Detect which cell encompasses the target text, then output its [X, Y] center coordinate. 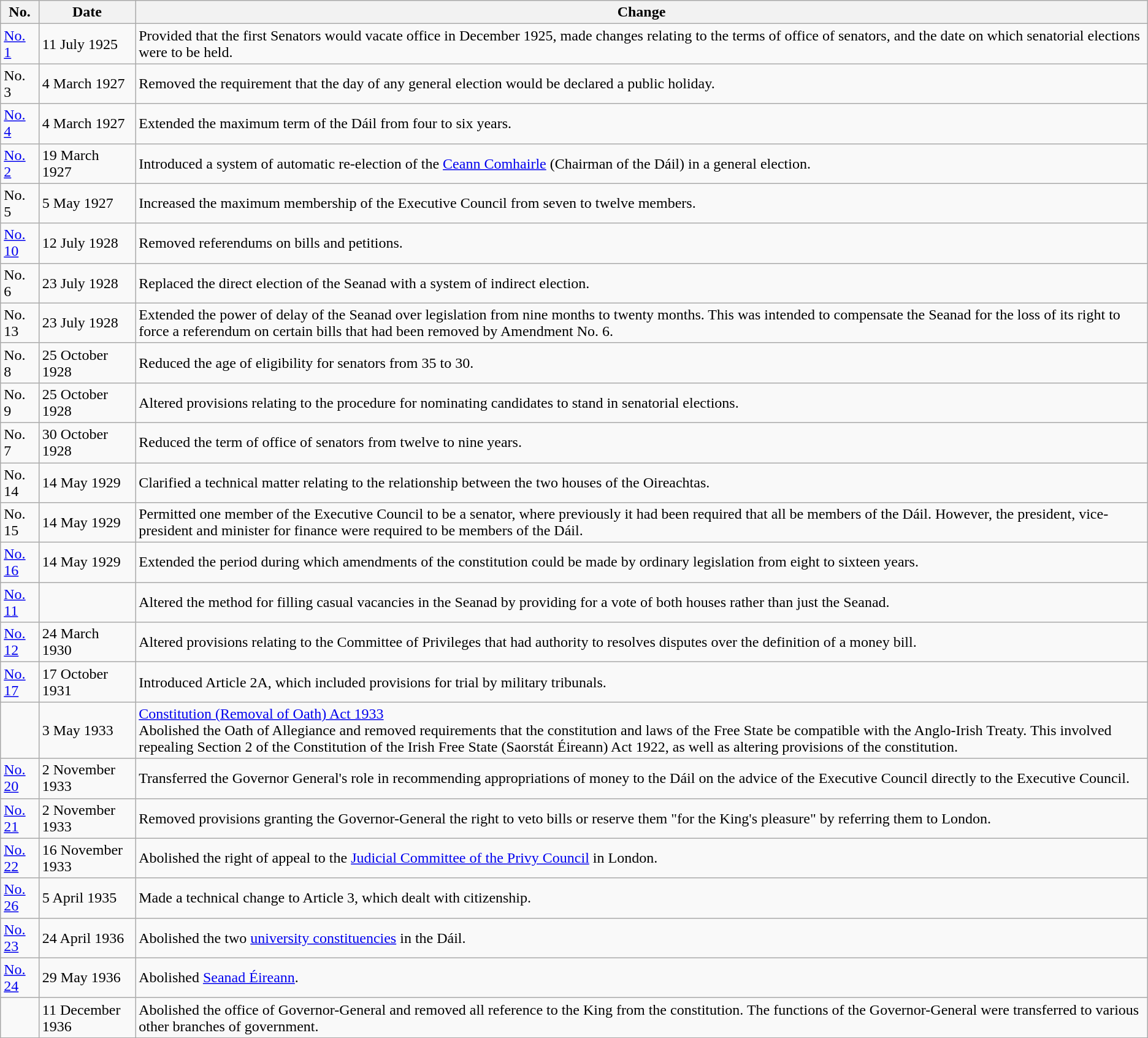
24 April 1936 [87, 938]
17 October 1931 [87, 682]
Removed referendums on bills and petitions. [641, 243]
No. 11 [20, 602]
Altered the method for filling casual vacancies in the Seanad by providing for a vote of both houses rather than just the Seanad. [641, 602]
Reduced the age of eligibility for senators from 35 to 30. [641, 363]
No. 10 [20, 243]
Introduced Article 2A, which included provisions for trial by military tribunals. [641, 682]
19 March 1927 [87, 163]
Clarified a technical matter relating to the relationship between the two houses of the Oireachtas. [641, 482]
24 March 1930 [87, 643]
Abolished Seanad Éireann. [641, 977]
Removed provisions granting the Governor-General the right to veto bills or reserve them "for the King's pleasure" by referring them to London. [641, 818]
12 July 1928 [87, 243]
No. 21 [20, 818]
No. 5 [20, 204]
Made a technical change to Article 3, which dealt with citizenship. [641, 898]
No. 4 [20, 124]
No. 26 [20, 898]
No. 3 [20, 83]
16 November 1933 [87, 858]
No. 20 [20, 779]
Altered provisions relating to the Committee of Privileges that had authority to resolves disputes over the definition of a money bill. [641, 643]
30 October 1928 [87, 443]
Reduced the term of office of senators from twelve to nine years. [641, 443]
5 April 1935 [87, 898]
Change [641, 12]
Abolished the right of appeal to the Judicial Committee of the Privy Council in London. [641, 858]
No. [20, 12]
Date [87, 12]
No. 15 [20, 522]
29 May 1936 [87, 977]
No. 8 [20, 363]
No. 1 [20, 44]
Replaced the direct election of the Seanad with a system of indirect election. [641, 283]
Increased the maximum membership of the Executive Council from seven to twelve members. [641, 204]
11 July 1925 [87, 44]
3 May 1933 [87, 730]
Removed the requirement that the day of any general election would be declared a public holiday. [641, 83]
No. 13 [20, 322]
Abolished the two university constituencies in the Dáil. [641, 938]
No. 12 [20, 643]
No. 24 [20, 977]
11 December 1936 [87, 1018]
Extended the maximum term of the Dáil from four to six years. [641, 124]
Extended the period during which amendments of the constitution could be made by ordinary legislation from eight to sixteen years. [641, 563]
No. 17 [20, 682]
Introduced a system of automatic re-election of the Ceann Comhairle (Chairman of the Dáil) in a general election. [641, 163]
No. 22 [20, 858]
No. 9 [20, 402]
No. 2 [20, 163]
Altered provisions relating to the procedure for nominating candidates to stand in senatorial elections. [641, 402]
No. 7 [20, 443]
No. 23 [20, 938]
No. 16 [20, 563]
5 May 1927 [87, 204]
No. 14 [20, 482]
No. 6 [20, 283]
